Return [x, y] of the center of cell containing provided text 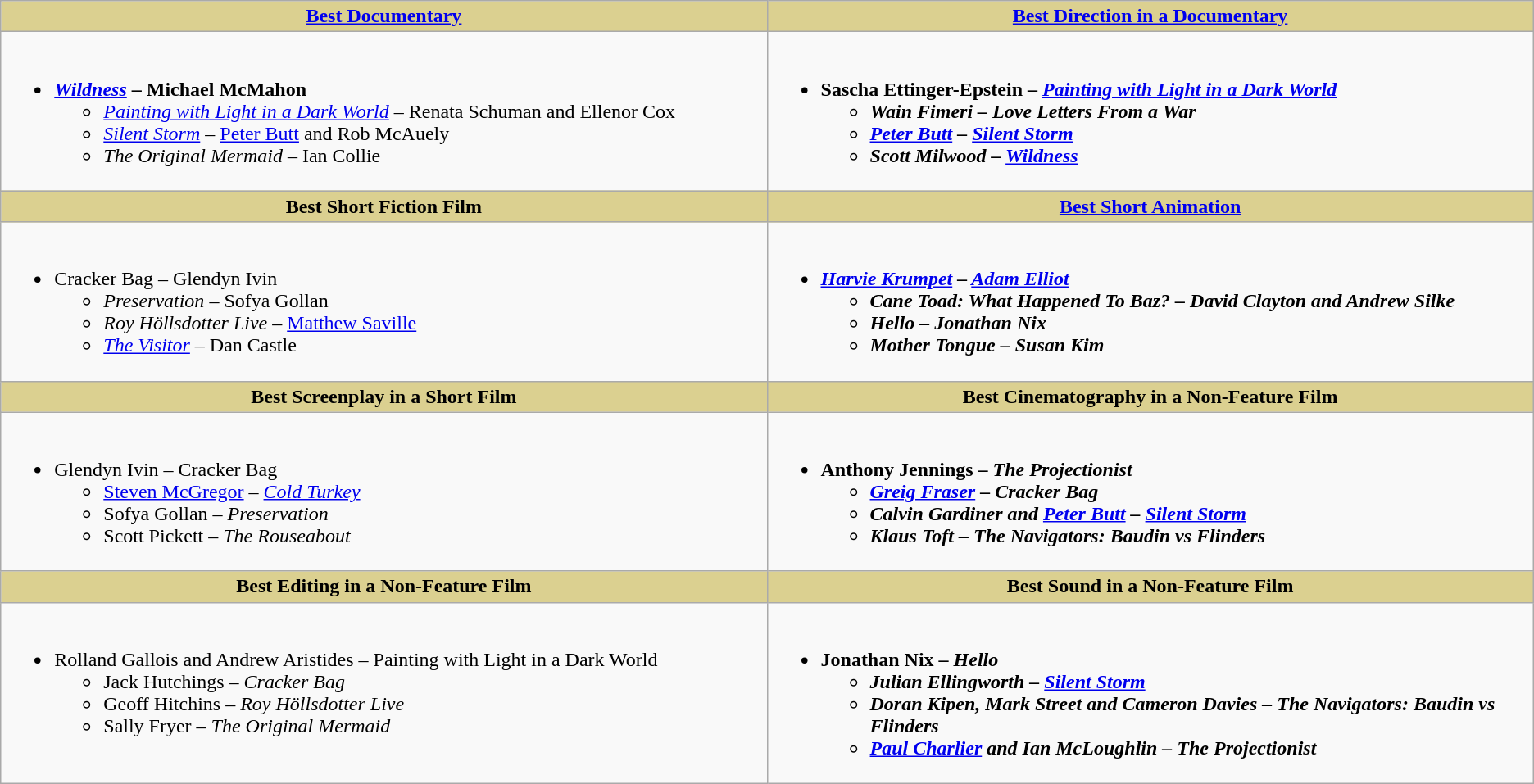
Best Short Animation [1150, 206]
Glendyn Ivin – Cracker BagSteven McGregor – Cold TurkeySofya Gollan – PreservationScott Pickett – The Rouseabout [383, 492]
Best Direction in a Documentary [1150, 16]
Best Editing in a Non-Feature Film [383, 587]
Best Short Fiction Film [383, 206]
Sascha Ettinger-Epstein – Painting with Light in a Dark WorldWain Fimeri – Love Letters From a WarPeter Butt – Silent StormScott Milwood – Wildness [1150, 111]
Best Documentary [383, 16]
Best Screenplay in a Short Film [383, 397]
Best Cinematography in a Non-Feature Film [1150, 397]
Harvie Krumpet – Adam ElliotCane Toad: What Happened To Baz? – David Clayton and Andrew SilkeHello – Jonathan NixMother Tongue – Susan Kim [1150, 301]
Best Sound in a Non-Feature Film [1150, 587]
Cracker Bag – Glendyn IvinPreservation – Sofya GollanRoy Höllsdotter Live – Matthew SavilleThe Visitor – Dan Castle [383, 301]
